Pinpoint the cell where the given text exists, returning its [x, y] midpoint coordinate. 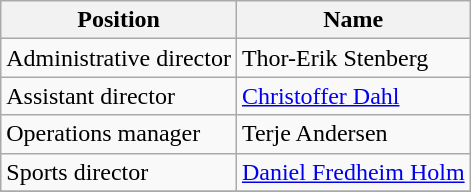
Name [353, 20]
Assistant director [119, 96]
Sports director [119, 172]
Position [119, 20]
Operations manager [119, 134]
Terje Andersen [353, 134]
Christoffer Dahl [353, 96]
Thor-Erik Stenberg [353, 58]
Administrative director [119, 58]
Daniel Fredheim Holm [353, 172]
